Identify which cell holds the provided text, then report its [x, y] central coordinate. 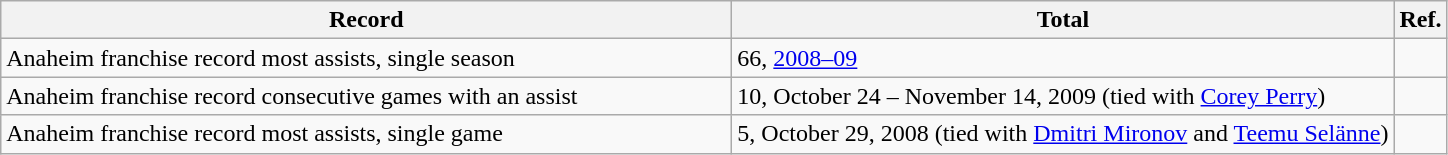
66, 2008–09 [1063, 58]
Record [366, 20]
10, October 24 – November 14, 2009 (tied with Corey Perry) [1063, 96]
Total [1063, 20]
Ref. [1420, 20]
Anaheim franchise record consecutive games with an assist [366, 96]
5, October 29, 2008 (tied with Dmitri Mironov and Teemu Selänne) [1063, 134]
Anaheim franchise record most assists, single game [366, 134]
Anaheim franchise record most assists, single season [366, 58]
